From the cell containing the given text, extract its center point as [x, y] coordinate. 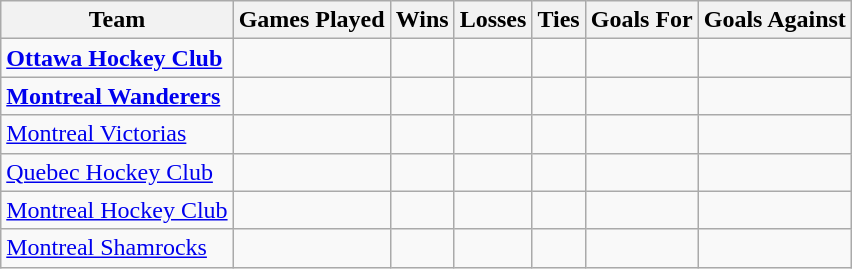
Ottawa Hockey Club [117, 58]
Montreal Hockey Club [117, 210]
Ties [558, 20]
Goals For [642, 20]
Games Played [312, 20]
Team [117, 20]
Montreal Victorias [117, 134]
Wins [422, 20]
Quebec Hockey Club [117, 172]
Losses [493, 20]
Montreal Wanderers [117, 96]
Goals Against [774, 20]
Montreal Shamrocks [117, 248]
